Scan for the cell matching the given text and deliver its [X, Y] coordinate at center. 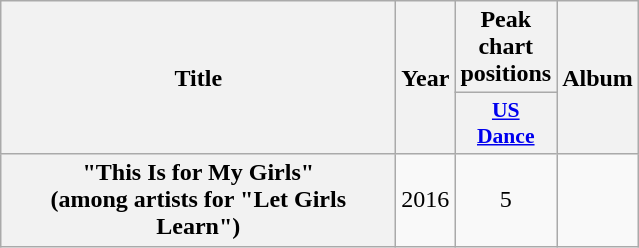
Peak chart positions [506, 47]
"This Is for My Girls"(among artists for "Let Girls Learn") [198, 200]
USDance [506, 124]
2016 [426, 200]
Year [426, 78]
Album [598, 78]
5 [506, 200]
Title [198, 78]
